Scan for the cell matching the given text and deliver its (X, Y) coordinate at center. 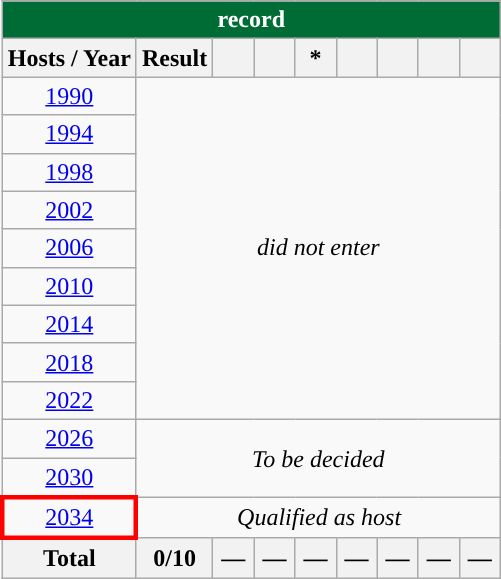
Result (174, 58)
0/10 (174, 558)
record (251, 20)
To be decided (318, 458)
2022 (69, 400)
1994 (69, 134)
1998 (69, 172)
2026 (69, 438)
* (316, 58)
2030 (69, 478)
Total (69, 558)
1990 (69, 96)
2002 (69, 210)
did not enter (318, 248)
2010 (69, 286)
Qualified as host (318, 518)
Hosts / Year (69, 58)
2006 (69, 248)
2014 (69, 324)
2034 (69, 518)
2018 (69, 362)
